Output the [X, Y] coordinate of the center of the cell containing the given text.  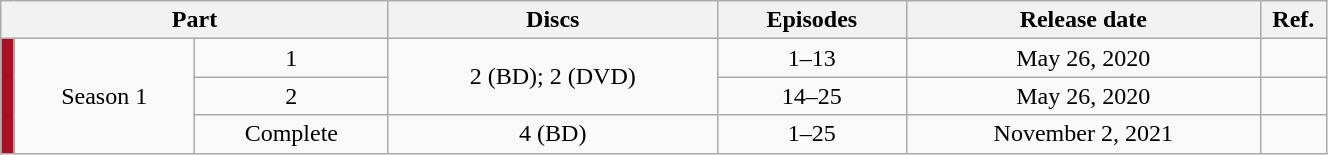
4 (BD) [552, 134]
2 (BD); 2 (DVD) [552, 77]
Release date [1083, 20]
Complete [291, 134]
Discs [552, 20]
2 [291, 96]
1 [291, 58]
Part [195, 20]
1–25 [812, 134]
Season 1 [104, 96]
Ref. [1293, 20]
Episodes [812, 20]
14–25 [812, 96]
November 2, 2021 [1083, 134]
1–13 [812, 58]
